Provide the [x, y] coordinate of the cell's center where the given text is located.  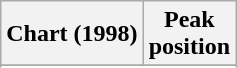
Chart (1998) [72, 34]
Peakposition [189, 34]
